Find where the given text appears and provide that cell's center as (x, y) coordinate. 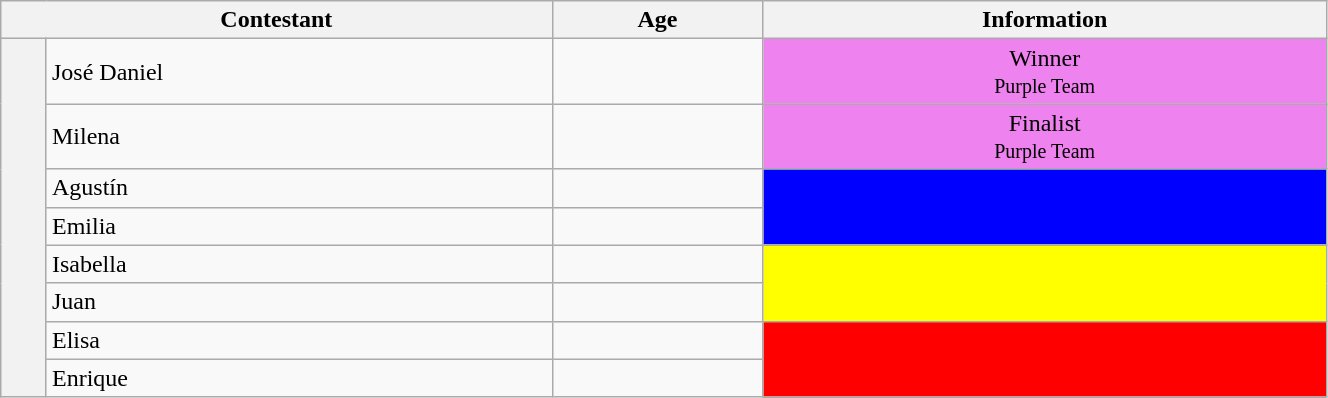
Milena (299, 136)
José Daniel (299, 72)
Elisa (299, 340)
FinalistPurple Team (1045, 136)
Juan (299, 302)
WinnerPurple Team (1045, 72)
Contestant (276, 20)
Isabella (299, 264)
Enrique (299, 378)
Age (658, 20)
Emilia (299, 226)
Information (1045, 20)
Agustín (299, 188)
